Output the (x, y) coordinate of the center of the cell containing the given text.  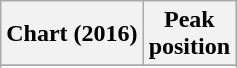
Chart (2016) (72, 34)
Peak position (189, 34)
